For the text-containing cell, return its midpoint in [x, y] coordinate format. 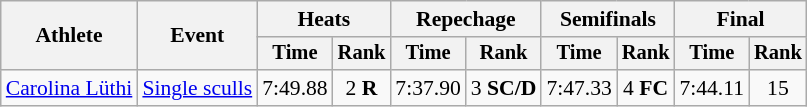
Event [197, 36]
Heats [324, 19]
Final [740, 19]
Single sculls [197, 88]
7:44.11 [712, 88]
3 SC/D [504, 88]
7:47.33 [578, 88]
7:37.90 [428, 88]
4 FC [646, 88]
Repechage [466, 19]
7:49.88 [294, 88]
Athlete [70, 36]
2 R [362, 88]
15 [778, 88]
Carolina Lüthi [70, 88]
Semifinals [608, 19]
